Scan for the cell matching the given text and deliver its (x, y) coordinate at center. 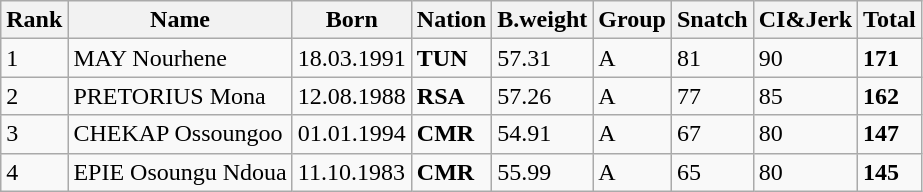
54.91 (542, 134)
Group (632, 20)
Nation (451, 20)
B.weight (542, 20)
3 (34, 134)
CHEKAP Ossoungoo (180, 134)
Total (890, 20)
TUN (451, 58)
1 (34, 58)
55.99 (542, 172)
MAY Nourhene (180, 58)
57.31 (542, 58)
18.03.1991 (352, 58)
RSA (451, 96)
85 (805, 96)
77 (712, 96)
01.01.1994 (352, 134)
2 (34, 96)
11.10.1983 (352, 172)
90 (805, 58)
Rank (34, 20)
4 (34, 172)
Name (180, 20)
81 (712, 58)
65 (712, 172)
EPIE Osoungu Ndoua (180, 172)
67 (712, 134)
171 (890, 58)
PRETORIUS Mona (180, 96)
57.26 (542, 96)
Snatch (712, 20)
147 (890, 134)
CI&Jerk (805, 20)
Born (352, 20)
12.08.1988 (352, 96)
162 (890, 96)
145 (890, 172)
